For the text-containing cell, return its midpoint in (x, y) coordinate format. 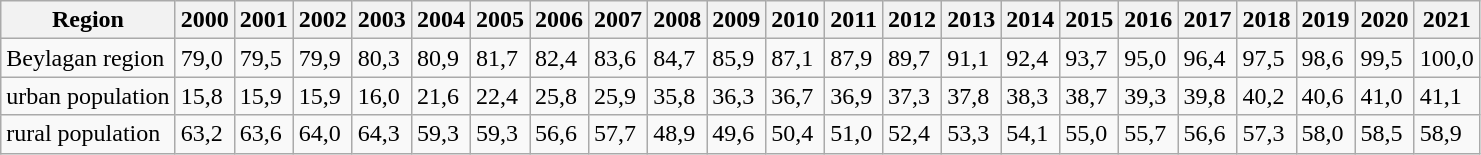
81,7 (500, 58)
2014 (1030, 20)
63,2 (204, 134)
2001 (264, 20)
37,3 (912, 96)
92,4 (1030, 58)
48,9 (678, 134)
25,8 (560, 96)
38,7 (1090, 96)
2009 (736, 20)
79,9 (322, 58)
Beylagan region (88, 58)
84,7 (678, 58)
39,3 (1148, 96)
57,7 (618, 134)
41,0 (1384, 96)
35,8 (678, 96)
49,6 (736, 134)
2013 (972, 20)
2005 (500, 20)
52,4 (912, 134)
Region (88, 20)
50,4 (796, 134)
58,5 (1384, 134)
2011 (854, 20)
2016 (1148, 20)
2015 (1090, 20)
100,0 (1446, 58)
64,0 (322, 134)
80,9 (440, 58)
38,3 (1030, 96)
51,0 (854, 134)
53,3 (972, 134)
15,8 (204, 96)
39,8 (1208, 96)
2003 (382, 20)
25,9 (618, 96)
80,3 (382, 58)
2021 (1446, 20)
37,8 (972, 96)
79,0 (204, 58)
87,1 (796, 58)
63,6 (264, 134)
58,9 (1446, 134)
2012 (912, 20)
2010 (796, 20)
57,3 (1266, 134)
58,0 (1326, 134)
96,4 (1208, 58)
22,4 (500, 96)
2008 (678, 20)
64,3 (382, 134)
55,0 (1090, 134)
54,1 (1030, 134)
40,2 (1266, 96)
89,7 (912, 58)
79,5 (264, 58)
91,1 (972, 58)
36,9 (854, 96)
2007 (618, 20)
98,6 (1326, 58)
2017 (1208, 20)
2004 (440, 20)
41,1 (1446, 96)
2002 (322, 20)
21,6 (440, 96)
36,7 (796, 96)
2020 (1384, 20)
95,0 (1148, 58)
40,6 (1326, 96)
85,9 (736, 58)
2019 (1326, 20)
2018 (1266, 20)
2006 (560, 20)
87,9 (854, 58)
99,5 (1384, 58)
97,5 (1266, 58)
82,4 (560, 58)
83,6 (618, 58)
urban population (88, 96)
2000 (204, 20)
36,3 (736, 96)
16,0 (382, 96)
93,7 (1090, 58)
rural population (88, 134)
55,7 (1148, 134)
